Identify which cell holds the provided text, then report its [X, Y] central coordinate. 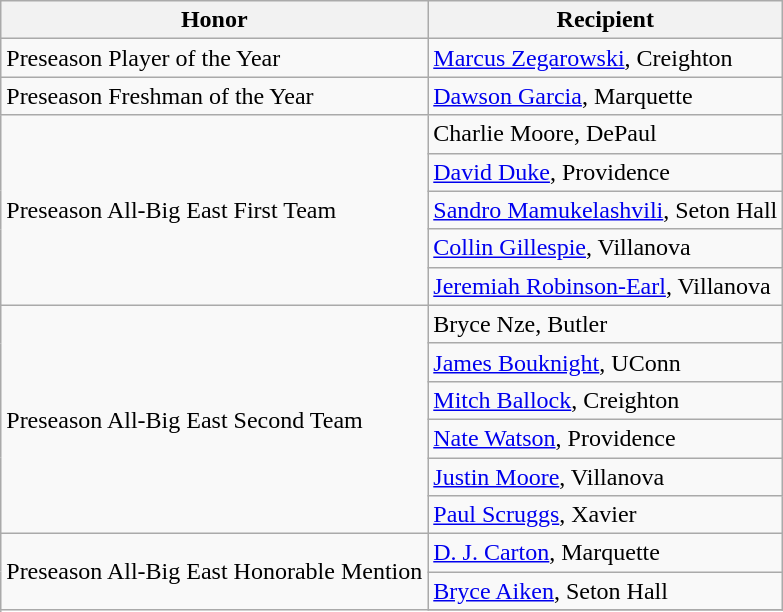
Preseason All-Big East First Team [214, 210]
Mitch Ballock, Creighton [606, 400]
Bryce Aiken, Seton Hall [606, 591]
Collin Gillespie, Villanova [606, 248]
David Duke, Providence [606, 172]
Recipient [606, 20]
James Bouknight, UConn [606, 362]
Nate Watson, Providence [606, 438]
Sandro Mamukelashvili, Seton Hall [606, 210]
Bryce Nze, Butler [606, 324]
Preseason All-Big East Honorable Mention [214, 572]
Honor [214, 20]
Preseason All-Big East Second Team [214, 419]
D. J. Carton, Marquette [606, 553]
Marcus Zegarowski, Creighton [606, 58]
Preseason Player of the Year [214, 58]
Paul Scruggs, Xavier [606, 515]
Dawson Garcia, Marquette [606, 96]
Jeremiah Robinson-Earl, Villanova [606, 286]
Justin Moore, Villanova [606, 477]
Preseason Freshman of the Year [214, 96]
Charlie Moore, DePaul [606, 134]
